Find where the given text appears and provide that cell's center as [X, Y] coordinate. 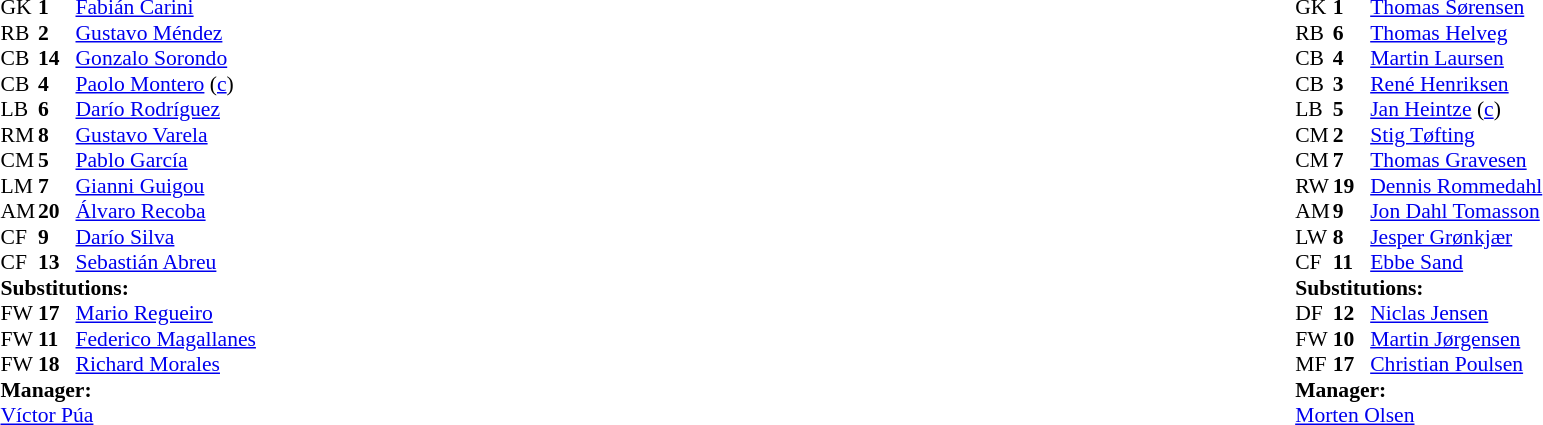
Ebbe Sand [1456, 263]
Dennis Rommedahl [1456, 186]
Paolo Montero (c) [166, 84]
20 [57, 211]
Sebastián Abreu [166, 263]
Thomas Gravesen [1456, 161]
Stig Tøfting [1456, 135]
Gianni Guigou [166, 186]
Federico Magallanes [166, 339]
Jon Dahl Tomasson [1456, 211]
Jesper Grønkjær [1456, 237]
René Henriksen [1456, 84]
Christian Poulsen [1456, 365]
Gustavo Varela [166, 135]
Jan Heintze (c) [1456, 109]
Martin Laursen [1456, 59]
LW [1314, 237]
10 [1352, 339]
LM [19, 186]
14 [57, 59]
Pablo García [166, 161]
Gonzalo Sorondo [166, 59]
Álvaro Recoba [166, 211]
Niclas Jensen [1456, 313]
RM [19, 135]
RW [1314, 186]
MF [1314, 365]
Richard Morales [166, 365]
Thomas Helveg [1456, 33]
Martin Jørgensen [1456, 339]
Darío Silva [166, 237]
13 [57, 263]
Darío Rodríguez [166, 109]
Gustavo Méndez [166, 33]
3 [1352, 84]
Mario Regueiro [166, 313]
18 [57, 365]
12 [1352, 313]
DF [1314, 313]
19 [1352, 186]
